Locate the cell with the specified text and output its (X, Y) center coordinate. 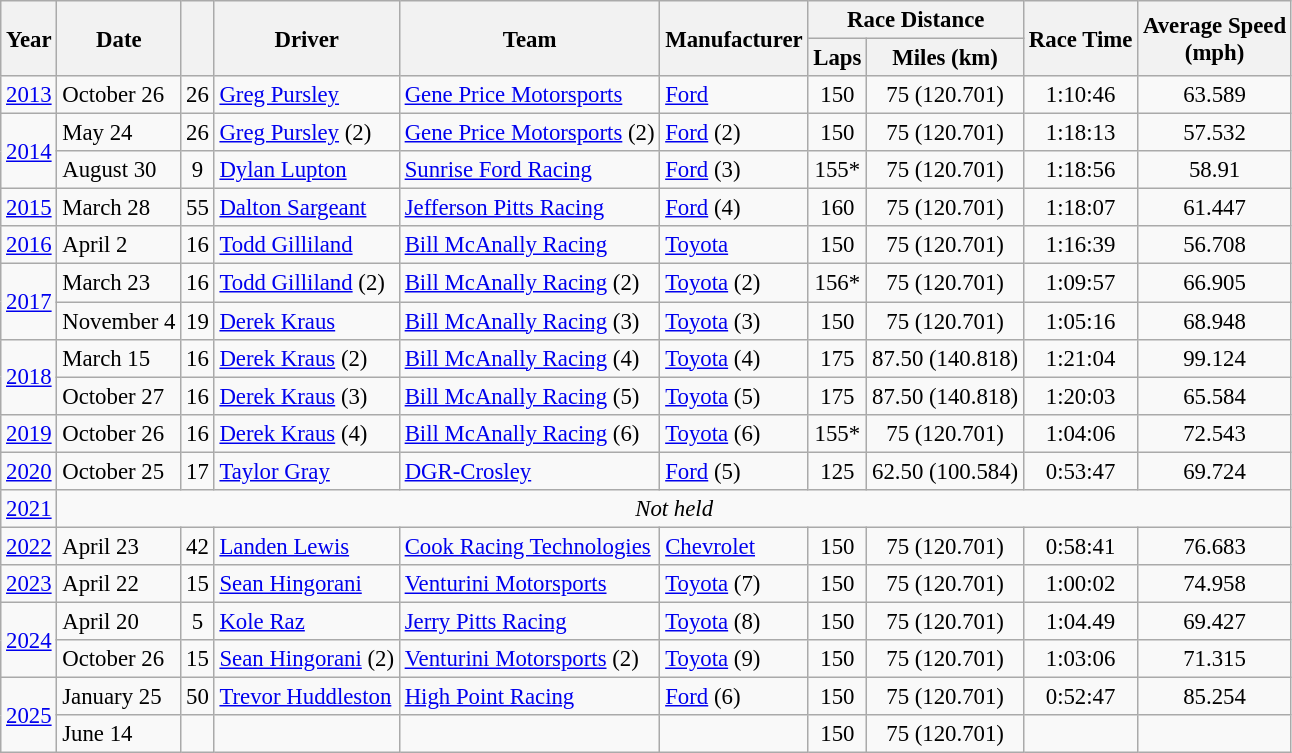
Toyota (3) (734, 321)
Taylor Gray (306, 471)
March 23 (119, 283)
Derek Kraus (4) (306, 433)
2015 (29, 208)
Toyota (7) (734, 584)
65.584 (1215, 396)
Race Distance (916, 20)
125 (838, 471)
2024 (29, 640)
Dylan Lupton (306, 170)
Landen Lewis (306, 546)
2017 (29, 302)
March 28 (119, 208)
2025 (29, 716)
January 25 (119, 697)
0:52:47 (1080, 697)
2021 (29, 509)
Ford (5) (734, 471)
Laps (838, 58)
Toyota (9) (734, 659)
1:04.49 (1080, 621)
August 30 (119, 170)
42 (198, 546)
2020 (29, 471)
DGR-Crosley (530, 471)
Kole Raz (306, 621)
61.447 (1215, 208)
2018 (29, 376)
Derek Kraus (306, 321)
56.708 (1215, 245)
April 23 (119, 546)
1:21:04 (1080, 358)
58.91 (1215, 170)
2019 (29, 433)
Not held (674, 509)
May 24 (119, 133)
Toyota (4) (734, 358)
0:58:41 (1080, 546)
1:00:02 (1080, 584)
April 2 (119, 245)
Date (119, 38)
Year (29, 38)
April 20 (119, 621)
1:03:06 (1080, 659)
66.905 (1215, 283)
Sean Hingorani (306, 584)
1:20:03 (1080, 396)
57.532 (1215, 133)
1:04:06 (1080, 433)
63.589 (1215, 95)
Jerry Pitts Racing (530, 621)
Chevrolet (734, 546)
1:10:46 (1080, 95)
Derek Kraus (2) (306, 358)
Ford (6) (734, 697)
Dalton Sargeant (306, 208)
Ford (734, 95)
9 (198, 170)
Venturini Motorsports (530, 584)
62.50 (100.584) (946, 471)
50 (198, 697)
1:18:07 (1080, 208)
Sunrise Ford Racing (530, 170)
156* (838, 283)
Gene Price Motorsports (530, 95)
Ford (3) (734, 170)
69.724 (1215, 471)
Miles (km) (946, 58)
1:05:16 (1080, 321)
Bill McAnally Racing (3) (530, 321)
June 14 (119, 734)
October 27 (119, 396)
69.427 (1215, 621)
85.254 (1215, 697)
Bill McAnally Racing (530, 245)
5 (198, 621)
High Point Racing (530, 697)
68.948 (1215, 321)
Toyota (8) (734, 621)
2014 (29, 152)
Derek Kraus (3) (306, 396)
Jefferson Pitts Racing (530, 208)
2013 (29, 95)
74.958 (1215, 584)
Bill McAnally Racing (6) (530, 433)
Venturini Motorsports (2) (530, 659)
71.315 (1215, 659)
76.683 (1215, 546)
Ford (2) (734, 133)
Trevor Huddleston (306, 697)
Ford (4) (734, 208)
October 25 (119, 471)
Sean Hingorani (2) (306, 659)
1:16:39 (1080, 245)
Average Speed(mph) (1215, 38)
Bill McAnally Racing (2) (530, 283)
Gene Price Motorsports (2) (530, 133)
17 (198, 471)
Driver (306, 38)
Cook Racing Technologies (530, 546)
April 22 (119, 584)
Toyota (6) (734, 433)
Greg Pursley (306, 95)
55 (198, 208)
Team (530, 38)
Bill McAnally Racing (5) (530, 396)
1:18:13 (1080, 133)
2016 (29, 245)
Toyota (2) (734, 283)
Bill McAnally Racing (4) (530, 358)
0:53:47 (1080, 471)
Manufacturer (734, 38)
19 (198, 321)
Greg Pursley (2) (306, 133)
Race Time (1080, 38)
Toyota (5) (734, 396)
72.543 (1215, 433)
2023 (29, 584)
Toyota (734, 245)
November 4 (119, 321)
Todd Gilliland (306, 245)
99.124 (1215, 358)
1:09:57 (1080, 283)
March 15 (119, 358)
2022 (29, 546)
160 (838, 208)
1:18:56 (1080, 170)
Todd Gilliland (2) (306, 283)
